Detect which cell encompasses the target text, then output its [X, Y] center coordinate. 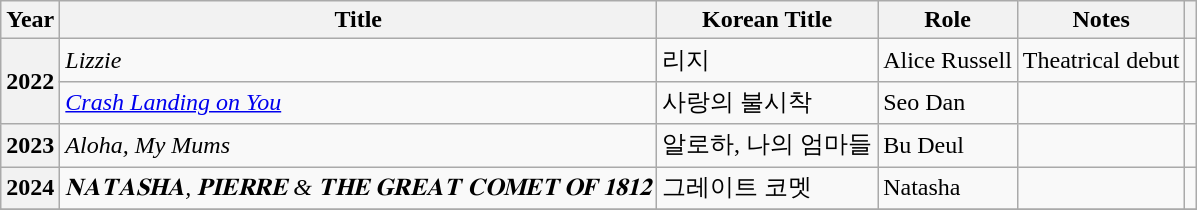
𝐍𝐀𝐓𝐀𝐒𝐇𝐀, 𝐏𝐈𝐄𝐑𝐑𝐄 & 𝐓𝐇𝐄 𝐆𝐑𝐄𝐀𝐓 𝐂𝐎𝐌𝐄𝐓 𝐎𝐅 𝟏𝟖𝟏𝟐 [358, 188]
Natasha [948, 188]
Seo Dan [948, 102]
Role [948, 20]
2023 [30, 146]
그레이트 코멧 [768, 188]
사랑의 불시착 [768, 102]
Aloha, My Mums [358, 146]
Alice Russell [948, 60]
Title [358, 20]
Crash Landing on You [358, 102]
Theatrical debut [1101, 60]
2022 [30, 82]
리지 [768, 60]
Lizzie [358, 60]
알로하, 나의 엄마들 [768, 146]
Korean Title [768, 20]
2024 [30, 188]
Year [30, 20]
Notes [1101, 20]
Bu Deul [948, 146]
